Output the [X, Y] coordinate of the center of the cell containing the given text.  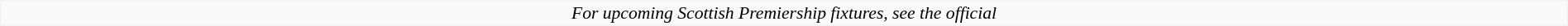
For upcoming Scottish Premiership fixtures, see the official [784, 13]
